Provide the (X, Y) coordinate of the cell's center where the given text is located.  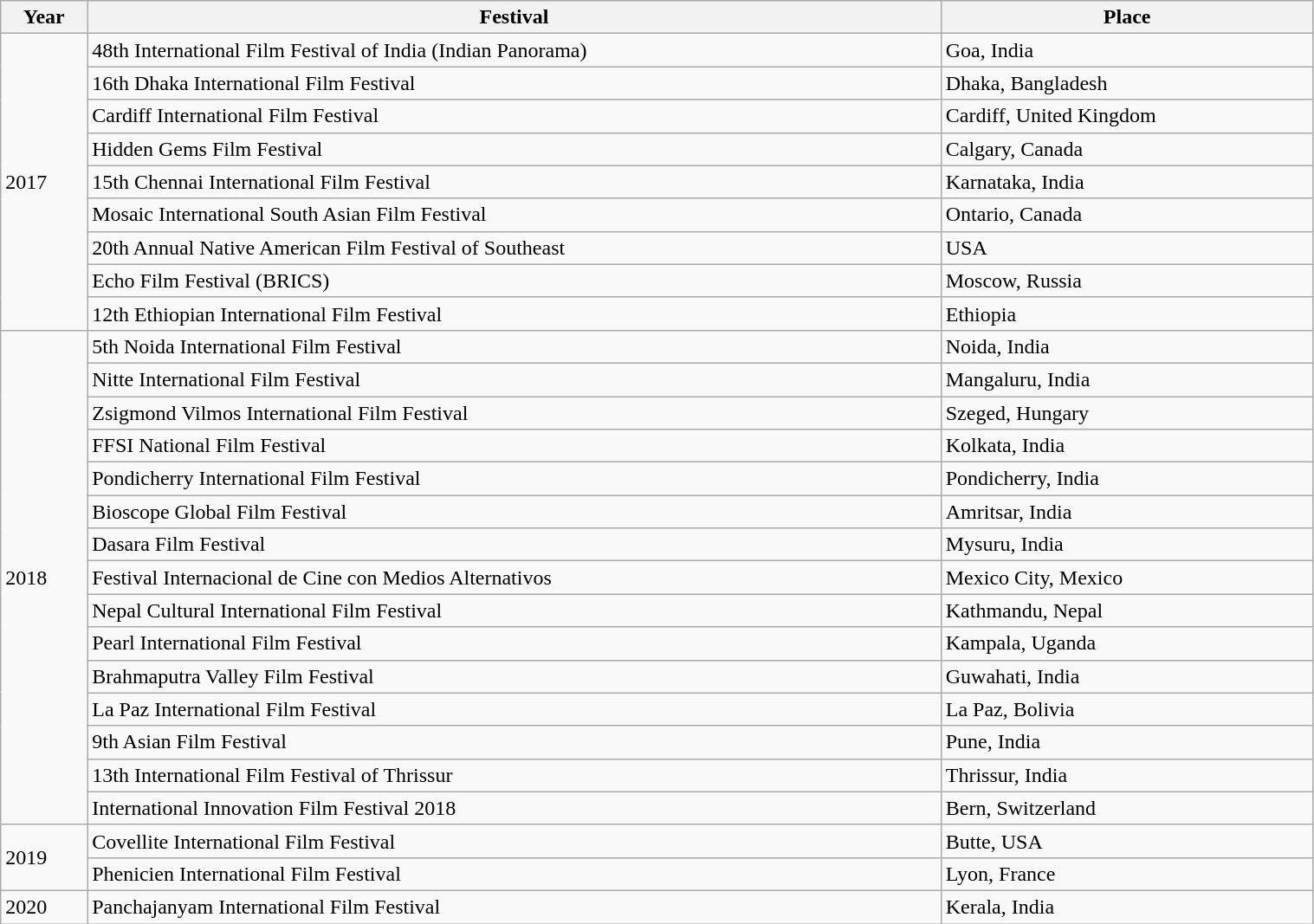
Festival Internacional de Cine con Medios Alternativos (515, 578)
Bern, Switzerland (1127, 808)
USA (1127, 248)
2018 (44, 577)
Kathmandu, Nepal (1127, 611)
Lyon, France (1127, 874)
Echo Film Festival (BRICS) (515, 281)
48th International Film Festival of India (Indian Panorama) (515, 50)
Panchajanyam International Film Festival (515, 907)
Kampala, Uganda (1127, 643)
Cardiff International Film Festival (515, 116)
La Paz, Bolivia (1127, 709)
Pune, India (1127, 742)
9th Asian Film Festival (515, 742)
16th Dhaka International Film Festival (515, 83)
5th Noida International Film Festival (515, 346)
Bioscope Global Film Festival (515, 512)
Covellite International Film Festival (515, 841)
Moscow, Russia (1127, 281)
Amritsar, India (1127, 512)
Mexico City, Mexico (1127, 578)
Festival (515, 17)
Mosaic International South Asian Film Festival (515, 215)
Nitte International Film Festival (515, 379)
Brahmaputra Valley Film Festival (515, 676)
Karnataka, India (1127, 182)
20th Annual Native American Film Festival of Southeast (515, 248)
Guwahati, India (1127, 676)
12th Ethiopian International Film Festival (515, 313)
Dasara Film Festival (515, 545)
Phenicien International Film Festival (515, 874)
Pondicherry, India (1127, 479)
Place (1127, 17)
Hidden Gems Film Festival (515, 149)
Cardiff, United Kingdom (1127, 116)
Calgary, Canada (1127, 149)
2019 (44, 857)
Ontario, Canada (1127, 215)
2017 (44, 182)
Mysuru, India (1127, 545)
Zsigmond Vilmos International Film Festival (515, 413)
Szeged, Hungary (1127, 413)
Dhaka, Bangladesh (1127, 83)
Noida, India (1127, 346)
Pondicherry International Film Festival (515, 479)
Ethiopia (1127, 313)
FFSI National Film Festival (515, 446)
15th Chennai International Film Festival (515, 182)
International Innovation Film Festival 2018 (515, 808)
13th International Film Festival of Thrissur (515, 775)
2020 (44, 907)
La Paz International Film Festival (515, 709)
Pearl International Film Festival (515, 643)
Kerala, India (1127, 907)
Mangaluru, India (1127, 379)
Goa, India (1127, 50)
Thrissur, India (1127, 775)
Year (44, 17)
Butte, USA (1127, 841)
Nepal Cultural International Film Festival (515, 611)
Kolkata, India (1127, 446)
